From the cell containing the given text, extract its center point as [x, y] coordinate. 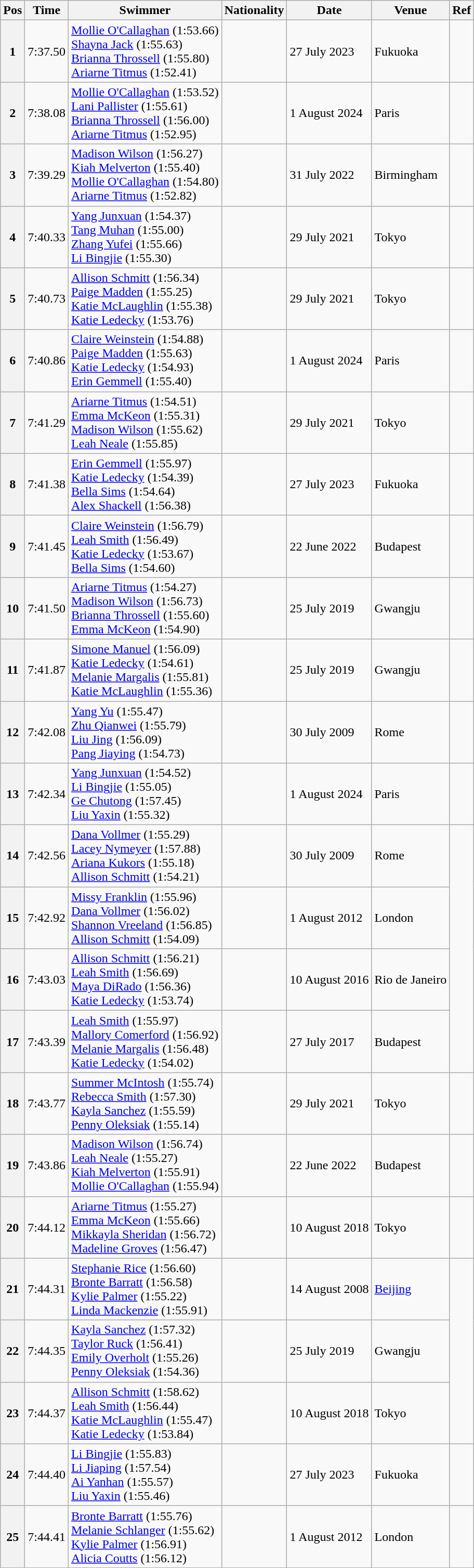
7:42.92 [47, 918]
7:43.86 [47, 1166]
21 [12, 1289]
Dana Vollmer (1:55.29)Lacey Nymeyer (1:57.88)Ariana Kukors (1:55.18)Allison Schmitt (1:54.21) [146, 856]
7:41.45 [47, 546]
7:41.50 [47, 608]
2 [12, 113]
7:43.77 [47, 1103]
14 [12, 856]
Date [330, 10]
Mollie O'Callaghan (1:53.52)Lani Pallister (1:55.61)Brianna Throssell (1:56.00)Ariarne Titmus (1:52.95) [146, 113]
27 July 2017 [330, 1042]
7:43.39 [47, 1042]
7:44.12 [47, 1227]
11 [12, 670]
3 [12, 175]
7:42.08 [47, 732]
7:44.37 [47, 1413]
7:41.29 [47, 422]
Erin Gemmell (1:55.97)Katie Ledecky (1:54.39)Bella Sims (1:54.64)Alex Shackell (1:56.38) [146, 485]
1 [12, 51]
7:40.33 [47, 237]
Simone Manuel (1:56.09)Katie Ledecky (1:54.61)Melanie Margalis (1:55.81)Katie McLaughlin (1:55.36) [146, 670]
Allison Schmitt (1:56.21)Leah Smith (1:56.69)Maya DiRado (1:56.36)Katie Ledecky (1:53.74) [146, 979]
Rio de Janeiro [411, 979]
7:41.87 [47, 670]
14 August 2008 [330, 1289]
20 [12, 1227]
18 [12, 1103]
Allison Schmitt (1:56.34)Paige Madden (1:55.25)Katie McLaughlin (1:55.38)Katie Ledecky (1:53.76) [146, 298]
7:40.86 [47, 361]
Nationality [254, 10]
10 August 2016 [330, 979]
Missy Franklin (1:55.96)Dana Vollmer (1:56.02)Shannon Vreeland (1:56.85)Allison Schmitt (1:54.09) [146, 918]
Kayla Sanchez (1:57.32)Taylor Ruck (1:56.41)Emily Overholt (1:55.26)Penny Oleksiak (1:54.36) [146, 1351]
Madison Wilson (1:56.27)Kiah Melverton (1:55.40)Mollie O'Callaghan (1:54.80)Ariarne Titmus (1:52.82) [146, 175]
12 [12, 732]
Madison Wilson (1:56.74)Leah Neale (1:55.27)Kiah Melverton (1:55.91)Mollie O'Callaghan (1:55.94) [146, 1166]
9 [12, 546]
Claire Weinstein (1:54.88)Paige Madden (1:55.63)Katie Ledecky (1:54.93)Erin Gemmell (1:55.40) [146, 361]
7:44.31 [47, 1289]
6 [12, 361]
19 [12, 1166]
7 [12, 422]
7:44.41 [47, 1537]
Birmingham [411, 175]
Yang Junxuan (1:54.37)Tang Muhan (1:55.00)Zhang Yufei (1:55.66)Li Bingjie (1:55.30) [146, 237]
7:43.03 [47, 979]
23 [12, 1413]
Bronte Barratt (1:55.76)Melanie Schlanger (1:55.62)Kylie Palmer (1:56.91)Alicia Coutts (1:56.12) [146, 1537]
Beijing [411, 1289]
25 [12, 1537]
Ariarne Titmus (1:54.27)Madison Wilson (1:56.73)Brianna Throssell (1:55.60)Emma McKeon (1:54.90) [146, 608]
Time [47, 10]
4 [12, 237]
10 [12, 608]
Swimmer [146, 10]
Stephanie Rice (1:56.60)Bronte Barratt (1:56.58)Kylie Palmer (1:55.22)Linda Mackenzie (1:55.91) [146, 1289]
31 July 2022 [330, 175]
Ref [462, 10]
Allison Schmitt (1:58.62)Leah Smith (1:56.44)Katie McLaughlin (1:55.47)Katie Ledecky (1:53.84) [146, 1413]
7:38.08 [47, 113]
16 [12, 979]
Ariarne Titmus (1:55.27)Emma McKeon (1:55.66)Mikkayla Sheridan (1:56.72)Madeline Groves (1:56.47) [146, 1227]
5 [12, 298]
Claire Weinstein (1:56.79)Leah Smith (1:56.49)Katie Ledecky (1:53.67)Bella Sims (1:54.60) [146, 546]
Yang Yu (1:55.47)Zhu Qianwei (1:55.79)Liu Jing (1:56.09)Pang Jiaying (1:54.73) [146, 732]
7:42.34 [47, 794]
Li Bingjie (1:55.83)Li Jiaping (1:57.54)Ai Yanhan (1:55.57)Liu Yaxin (1:55.46) [146, 1474]
Leah Smith (1:55.97)Mallory Comerford (1:56.92)Melanie Margalis (1:56.48)Katie Ledecky (1:54.02) [146, 1042]
13 [12, 794]
Yang Junxuan (1:54.52)Li Bingjie (1:55.05)Ge Chutong (1:57.45)Liu Yaxin (1:55.32) [146, 794]
Summer McIntosh (1:55.74)Rebecca Smith (1:57.30)Kayla Sanchez (1:55.59)Penny Oleksiak (1:55.14) [146, 1103]
7:39.29 [47, 175]
Mollie O'Callaghan (1:53.66)Shayna Jack (1:55.63)Brianna Throssell (1:55.80)Ariarne Titmus (1:52.41) [146, 51]
8 [12, 485]
7:44.40 [47, 1474]
24 [12, 1474]
Venue [411, 10]
17 [12, 1042]
Ariarne Titmus (1:54.51)Emma McKeon (1:55.31)Madison Wilson (1:55.62)Leah Neale (1:55.85) [146, 422]
7:42.56 [47, 856]
15 [12, 918]
7:37.50 [47, 51]
7:40.73 [47, 298]
7:41.38 [47, 485]
22 [12, 1351]
Pos [12, 10]
7:44.35 [47, 1351]
